Capture the cell that displays the provided text and extract its [X, Y] central coordinate. 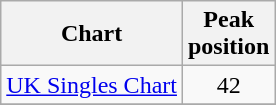
Peakposition [228, 34]
42 [228, 85]
Chart [92, 34]
UK Singles Chart [92, 85]
